From the cell containing the given text, extract its center point as [X, Y] coordinate. 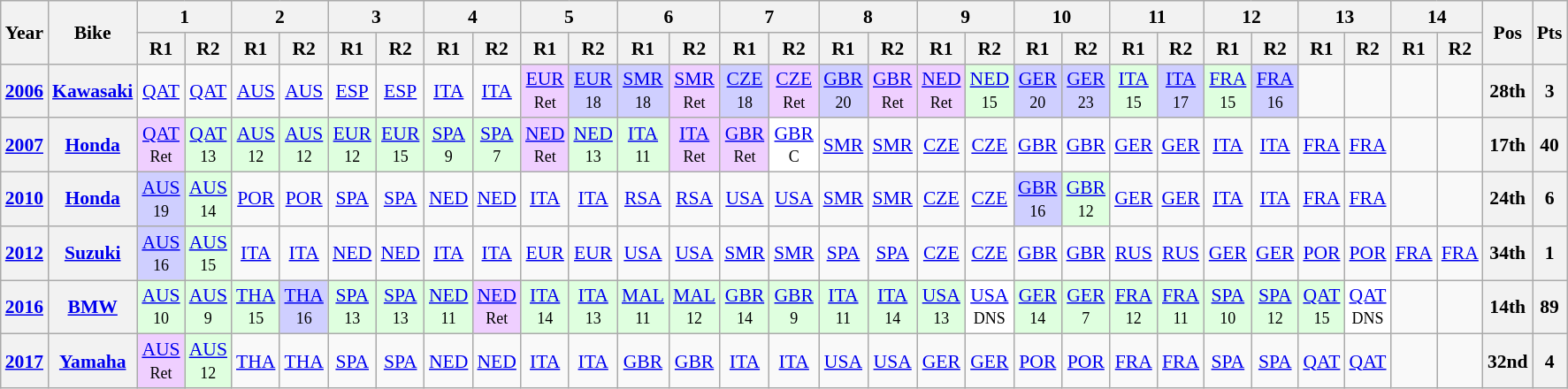
MAL12 [694, 308]
34th [1508, 253]
QAT13 [209, 145]
8 [868, 17]
Year [25, 32]
AUSRet [161, 361]
SPA12 [1275, 308]
2017 [25, 361]
AUS10 [161, 308]
CZERet [794, 90]
FRA15 [1228, 90]
SPA9 [448, 145]
EUR15 [400, 145]
SPA10 [1228, 308]
GER7 [1086, 308]
EUR18 [593, 90]
2010 [25, 200]
ITA17 [1180, 90]
AUS16 [161, 253]
SMR18 [643, 90]
NED15 [990, 90]
ITA13 [593, 308]
GBRC [794, 145]
THA15 [256, 308]
NED11 [448, 308]
2006 [25, 90]
AUS19 [161, 200]
FRA12 [1134, 308]
13 [1344, 17]
QATRet [161, 145]
17th [1508, 145]
Pos [1508, 32]
FRA11 [1180, 308]
SPA7 [496, 145]
ITA15 [1134, 90]
Kawasaki [92, 90]
CZE18 [745, 90]
AUS9 [209, 308]
EUR12 [352, 145]
32nd [1508, 361]
2007 [25, 145]
SMRRet [694, 90]
GER23 [1086, 90]
GBR16 [1038, 200]
FRA16 [1275, 90]
NED13 [593, 145]
EURRet [545, 90]
2 [279, 17]
Bike [92, 32]
5 [570, 17]
BMW [92, 308]
GER20 [1038, 90]
Suzuki [92, 253]
2012 [25, 253]
THA16 [303, 308]
14 [1437, 17]
QATDNS [1367, 308]
QAT15 [1321, 308]
28th [1508, 90]
GBR9 [794, 308]
14th [1508, 308]
GBR20 [844, 90]
GBR14 [745, 308]
7 [769, 17]
ITARet [694, 145]
USA13 [941, 308]
40 [1549, 145]
12 [1252, 17]
GBR12 [1086, 200]
9 [966, 17]
24th [1508, 200]
10 [1061, 17]
MAL11 [643, 308]
Yamaha [92, 361]
AUS14 [209, 200]
11 [1157, 17]
GER14 [1038, 308]
2016 [25, 308]
USADNS [990, 308]
89 [1549, 308]
Pts [1549, 32]
AUS15 [209, 253]
